Capture the cell that displays the provided text and extract its [x, y] central coordinate. 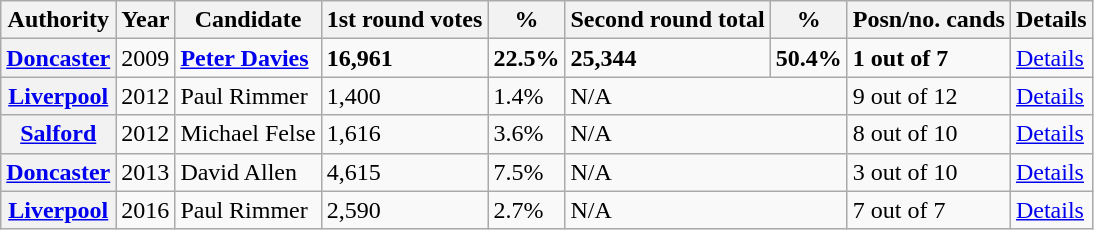
8 out of 10 [928, 134]
16,961 [404, 58]
1st round votes [404, 20]
1,400 [404, 96]
50.4% [808, 58]
1 out of 7 [928, 58]
Salford [58, 134]
Year [146, 20]
Second round total [668, 20]
2013 [146, 172]
2,590 [404, 210]
4,615 [404, 172]
1,616 [404, 134]
1.4% [526, 96]
2016 [146, 210]
Authority [58, 20]
Candidate [248, 20]
Peter Davies [248, 58]
9 out of 12 [928, 96]
Michael Felse [248, 134]
2.7% [526, 210]
25,344 [668, 58]
7.5% [526, 172]
Posn/no. cands [928, 20]
22.5% [526, 58]
3 out of 10 [928, 172]
7 out of 7 [928, 210]
3.6% [526, 134]
David Allen [248, 172]
2009 [146, 58]
